For the text-containing cell, return its midpoint in (X, Y) coordinate format. 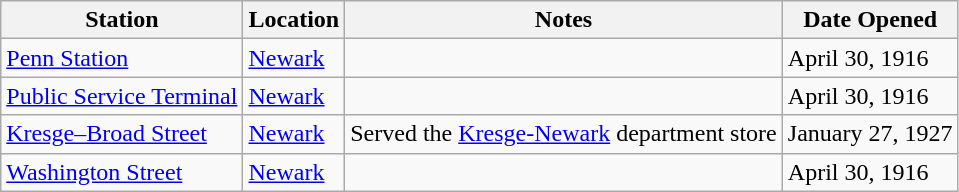
Washington Street (122, 172)
Notes (564, 20)
Public Service Terminal (122, 96)
Penn Station (122, 58)
Location (294, 20)
Station (122, 20)
January 27, 1927 (870, 134)
Served the Kresge-Newark department store (564, 134)
Date Opened (870, 20)
Kresge–Broad Street (122, 134)
